Determine the (X, Y) coordinate at the center of the cell enclosing the given text.  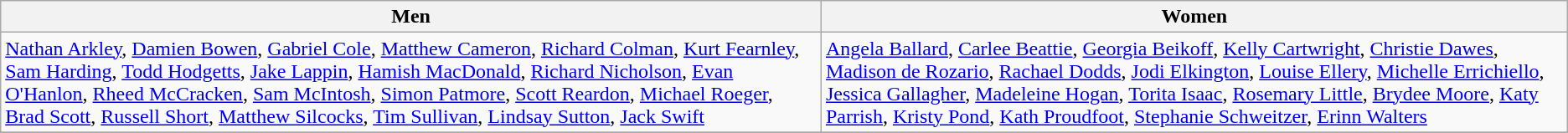
Women (1194, 17)
Men (411, 17)
